From the cell containing the given text, extract its center point as [x, y] coordinate. 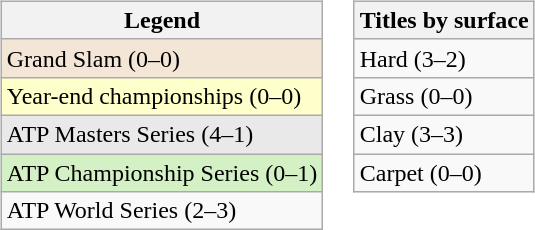
Clay (3–3) [444, 134]
ATP World Series (2–3) [162, 211]
Legend [162, 20]
ATP Masters Series (4–1) [162, 134]
ATP Championship Series (0–1) [162, 173]
Grand Slam (0–0) [162, 58]
Titles by surface [444, 20]
Grass (0–0) [444, 96]
Carpet (0–0) [444, 173]
Year-end championships (0–0) [162, 96]
Hard (3–2) [444, 58]
